Search for the cell housing the specified text and yield its (x, y) center coordinate. 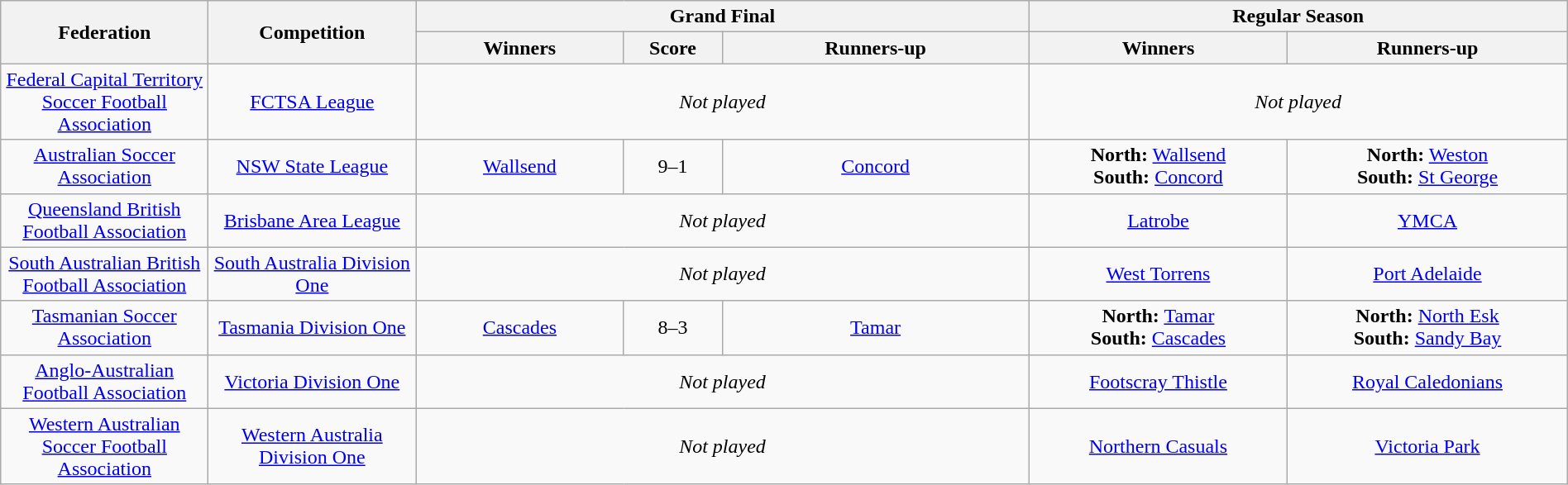
Queensland British Football Association (104, 220)
Western Australian Soccer Football Association (104, 446)
Score (673, 48)
Australian Soccer Association (104, 167)
Latrobe (1158, 220)
West Torrens (1158, 274)
Northern Casuals (1158, 446)
Cascades (519, 327)
Tamar (875, 327)
YMCA (1427, 220)
South Australian British Football Association (104, 274)
FCTSA League (313, 102)
9–1 (673, 167)
Anglo-Australian Football Association (104, 382)
North: North EskSouth: Sandy Bay (1427, 327)
8–3 (673, 327)
North: WestonSouth: St George (1427, 167)
Brisbane Area League (313, 220)
Victoria Division One (313, 382)
North: TamarSouth: Cascades (1158, 327)
Royal Caledonians (1427, 382)
Western Australia Division One (313, 446)
Tasmania Division One (313, 327)
South Australia Division One (313, 274)
Port Adelaide (1427, 274)
Tasmanian Soccer Association (104, 327)
Footscray Thistle (1158, 382)
Competition (313, 32)
Concord (875, 167)
Regular Season (1298, 17)
NSW State League (313, 167)
Wallsend (519, 167)
Federal Capital Territory Soccer Football Association (104, 102)
North: WallsendSouth: Concord (1158, 167)
Victoria Park (1427, 446)
Federation (104, 32)
Grand Final (723, 17)
